Pinpoint the cell where the given text exists, returning its [x, y] midpoint coordinate. 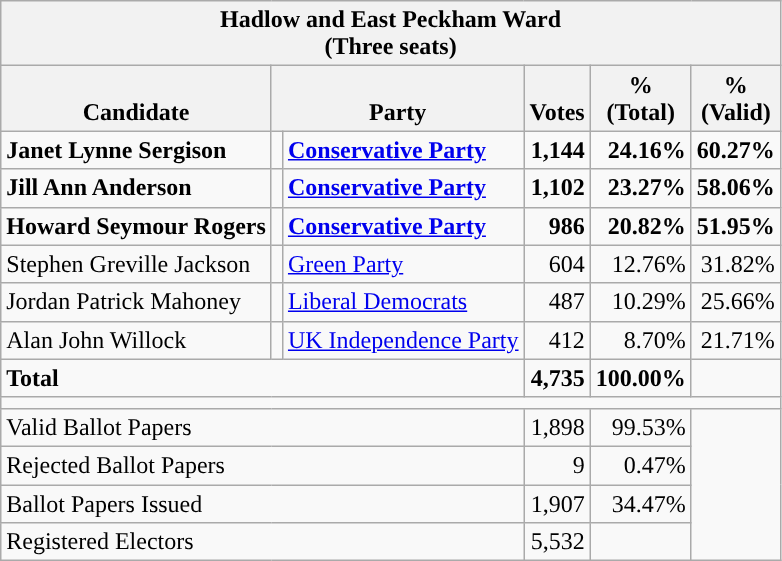
23.27% [640, 188]
24.16% [640, 150]
Jill Ann Anderson [136, 188]
20.82% [640, 226]
487 [557, 302]
4,735 [557, 378]
Total [262, 378]
0.47% [640, 465]
Hadlow and East Peckham Ward(Three seats) [391, 34]
58.06% [736, 188]
Alan John Willock [136, 340]
986 [557, 226]
1,907 [557, 503]
25.66% [736, 302]
412 [557, 340]
100.00% [640, 378]
Liberal Democrats [403, 302]
Stephen Greville Jackson [136, 264]
34.47% [640, 503]
Valid Ballot Papers [262, 427]
31.82% [736, 264]
12.76% [640, 264]
10.29% [640, 302]
1,102 [557, 188]
Jordan Patrick Mahoney [136, 302]
Green Party [403, 264]
%(Valid) [736, 98]
Rejected Ballot Papers [262, 465]
21.71% [736, 340]
%(Total) [640, 98]
Howard Seymour Rogers [136, 226]
60.27% [736, 150]
9 [557, 465]
Janet Lynne Sergison [136, 150]
Ballot Papers Issued [262, 503]
5,532 [557, 542]
604 [557, 264]
UK Independence Party [403, 340]
99.53% [640, 427]
Registered Electors [262, 542]
Candidate [136, 98]
51.95% [736, 226]
8.70% [640, 340]
Party [398, 98]
1,144 [557, 150]
Votes [557, 98]
1,898 [557, 427]
